Provide the [x, y] coordinate of the cell's center where the given text is located.  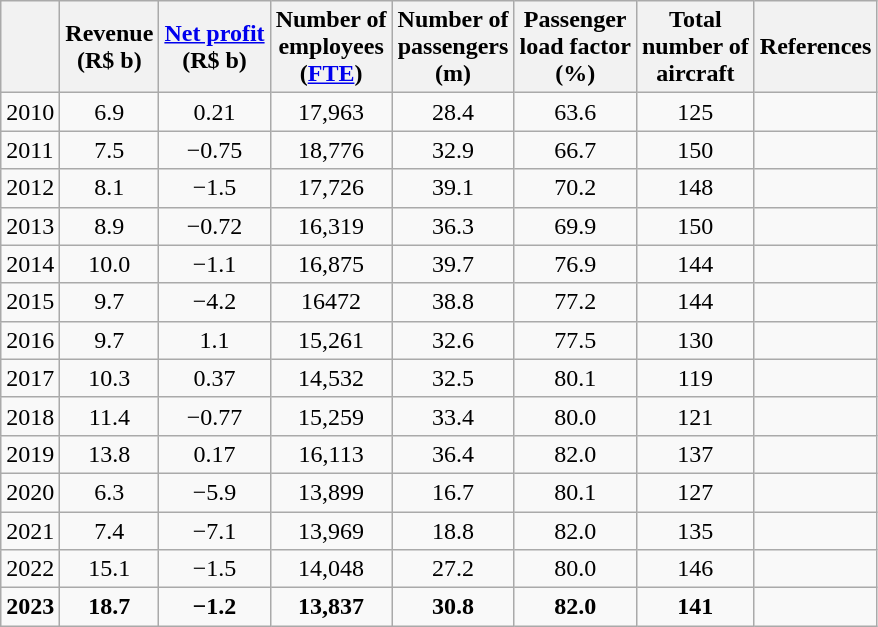
7.5 [110, 150]
−7.1 [214, 531]
148 [695, 188]
10.0 [110, 264]
127 [695, 492]
28.4 [453, 112]
2019 [30, 454]
27.2 [453, 569]
6.9 [110, 112]
2018 [30, 416]
8.1 [110, 188]
Passengerload factor(%) [575, 47]
8.9 [110, 226]
2015 [30, 302]
1.1 [214, 340]
76.9 [575, 264]
0.17 [214, 454]
77.5 [575, 340]
16472 [331, 302]
16,113 [331, 454]
39.1 [453, 188]
13,837 [331, 607]
−0.75 [214, 150]
18.7 [110, 607]
77.2 [575, 302]
2021 [30, 531]
7.4 [110, 531]
15,261 [331, 340]
13,899 [331, 492]
2011 [30, 150]
2010 [30, 112]
11.4 [110, 416]
13,969 [331, 531]
−0.72 [214, 226]
69.9 [575, 226]
2012 [30, 188]
17,963 [331, 112]
2020 [30, 492]
66.7 [575, 150]
119 [695, 378]
2016 [30, 340]
0.21 [214, 112]
38.8 [453, 302]
125 [695, 112]
Number ofpassengers(m) [453, 47]
14,048 [331, 569]
2013 [30, 226]
135 [695, 531]
32.9 [453, 150]
−1.2 [214, 607]
18.8 [453, 531]
39.7 [453, 264]
13.8 [110, 454]
Net profit(R$ b) [214, 47]
16,875 [331, 264]
63.6 [575, 112]
36.4 [453, 454]
16,319 [331, 226]
2022 [30, 569]
0.37 [214, 378]
121 [695, 416]
15,259 [331, 416]
130 [695, 340]
17,726 [331, 188]
References [816, 47]
141 [695, 607]
16.7 [453, 492]
14,532 [331, 378]
36.3 [453, 226]
2017 [30, 378]
30.8 [453, 607]
10.3 [110, 378]
32.6 [453, 340]
Revenue(R$ b) [110, 47]
Number ofemployees(FTE) [331, 47]
Totalnumber ofaircraft [695, 47]
6.3 [110, 492]
18,776 [331, 150]
2023 [30, 607]
146 [695, 569]
−5.9 [214, 492]
70.2 [575, 188]
32.5 [453, 378]
−1.1 [214, 264]
−4.2 [214, 302]
−0.77 [214, 416]
15.1 [110, 569]
2014 [30, 264]
33.4 [453, 416]
137 [695, 454]
